Capture the cell that displays the provided text and extract its [x, y] central coordinate. 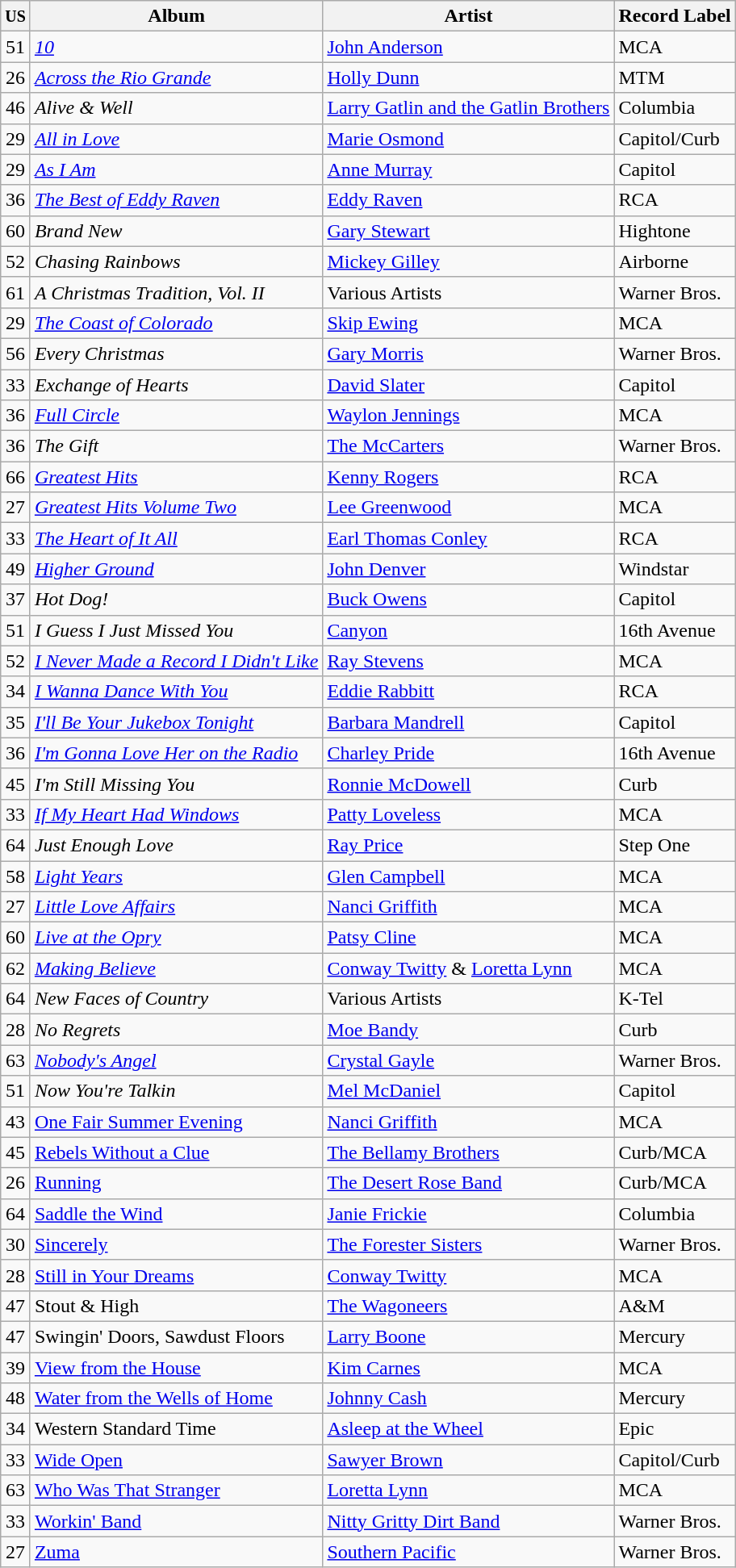
56 [16, 353]
Glen Campbell [468, 876]
No Regrets [176, 1030]
Patty Loveless [468, 814]
Canyon [468, 630]
Kim Carnes [468, 1368]
Who Was That Stranger [176, 1491]
K-Tel [675, 999]
Johnny Cash [468, 1399]
A Christmas Tradition, Vol. II [176, 292]
The Desert Rose Band [468, 1183]
39 [16, 1368]
61 [16, 292]
Airborne [675, 261]
Mickey Gilley [468, 261]
Zuma [176, 1552]
John Denver [468, 569]
Buck Owens [468, 600]
58 [16, 876]
Eddie Rabbitt [468, 692]
46 [16, 108]
30 [16, 1244]
Sawyer Brown [468, 1460]
Full Circle [176, 416]
I Guess I Just Missed You [176, 630]
Every Christmas [176, 353]
Holly Dunn [468, 77]
New Faces of Country [176, 999]
The Heart of It All [176, 538]
Kenny Rogers [468, 477]
Artist [468, 16]
Marie Osmond [468, 139]
Higher Ground [176, 569]
Moe Bandy [468, 1030]
The Gift [176, 446]
Epic [675, 1429]
Conway Twitty & Loretta Lynn [468, 968]
62 [16, 968]
Crystal Gayle [468, 1060]
Gary Morris [468, 353]
I'll Be Your Jukebox Tonight [176, 722]
Record Label [675, 16]
10 [176, 47]
Janie Frickie [468, 1214]
Gary Stewart [468, 231]
John Anderson [468, 47]
Saddle the Wind [176, 1214]
Ronnie McDowell [468, 784]
The Forester Sisters [468, 1244]
Ray Stevens [468, 661]
US [16, 16]
Lee Greenwood [468, 508]
49 [16, 569]
The Wagoneers [468, 1306]
I Wanna Dance With You [176, 692]
Wide Open [176, 1460]
35 [16, 722]
37 [16, 600]
66 [16, 477]
Workin' Band [176, 1521]
Nobody's Angel [176, 1060]
Anne Murray [468, 169]
Conway Twitty [468, 1275]
Step One [675, 845]
Exchange of Hearts [176, 385]
MTM [675, 77]
Chasing Rainbows [176, 261]
View from the House [176, 1368]
Western Standard Time [176, 1429]
Across the Rio Grande [176, 77]
Hightone [675, 231]
Earl Thomas Conley [468, 538]
I'm Still Missing You [176, 784]
Loretta Lynn [468, 1491]
Windstar [675, 569]
The Best of Eddy Raven [176, 200]
Rebels Without a Clue [176, 1152]
Sincerely [176, 1244]
Brand New [176, 231]
Stout & High [176, 1306]
The McCarters [468, 446]
Running [176, 1183]
Greatest Hits [176, 477]
Alive & Well [176, 108]
43 [16, 1122]
Waylon Jennings [468, 416]
Larry Boone [468, 1336]
One Fair Summer Evening [176, 1122]
Album [176, 16]
All in Love [176, 139]
Asleep at the Wheel [468, 1429]
Ray Price [468, 845]
Larry Gatlin and the Gatlin Brothers [468, 108]
Now You're Talkin [176, 1091]
Nitty Gritty Dirt Band [468, 1521]
Just Enough Love [176, 845]
Barbara Mandrell [468, 722]
Little Love Affairs [176, 907]
Still in Your Dreams [176, 1275]
The Coast of Colorado [176, 323]
The Bellamy Brothers [468, 1152]
I'm Gonna Love Her on the Radio [176, 753]
Charley Pride [468, 753]
Eddy Raven [468, 200]
Swingin' Doors, Sawdust Floors [176, 1336]
Light Years [176, 876]
Hot Dog! [176, 600]
Making Believe [176, 968]
If My Heart Had Windows [176, 814]
I Never Made a Record I Didn't Like [176, 661]
48 [16, 1399]
Greatest Hits Volume Two [176, 508]
Skip Ewing [468, 323]
A&M [675, 1306]
As I Am [176, 169]
David Slater [468, 385]
Southern Pacific [468, 1552]
Mel McDaniel [468, 1091]
Patsy Cline [468, 938]
Water from the Wells of Home [176, 1399]
Live at the Opry [176, 938]
